Locate the cell with the specified text and output its (X, Y) center coordinate. 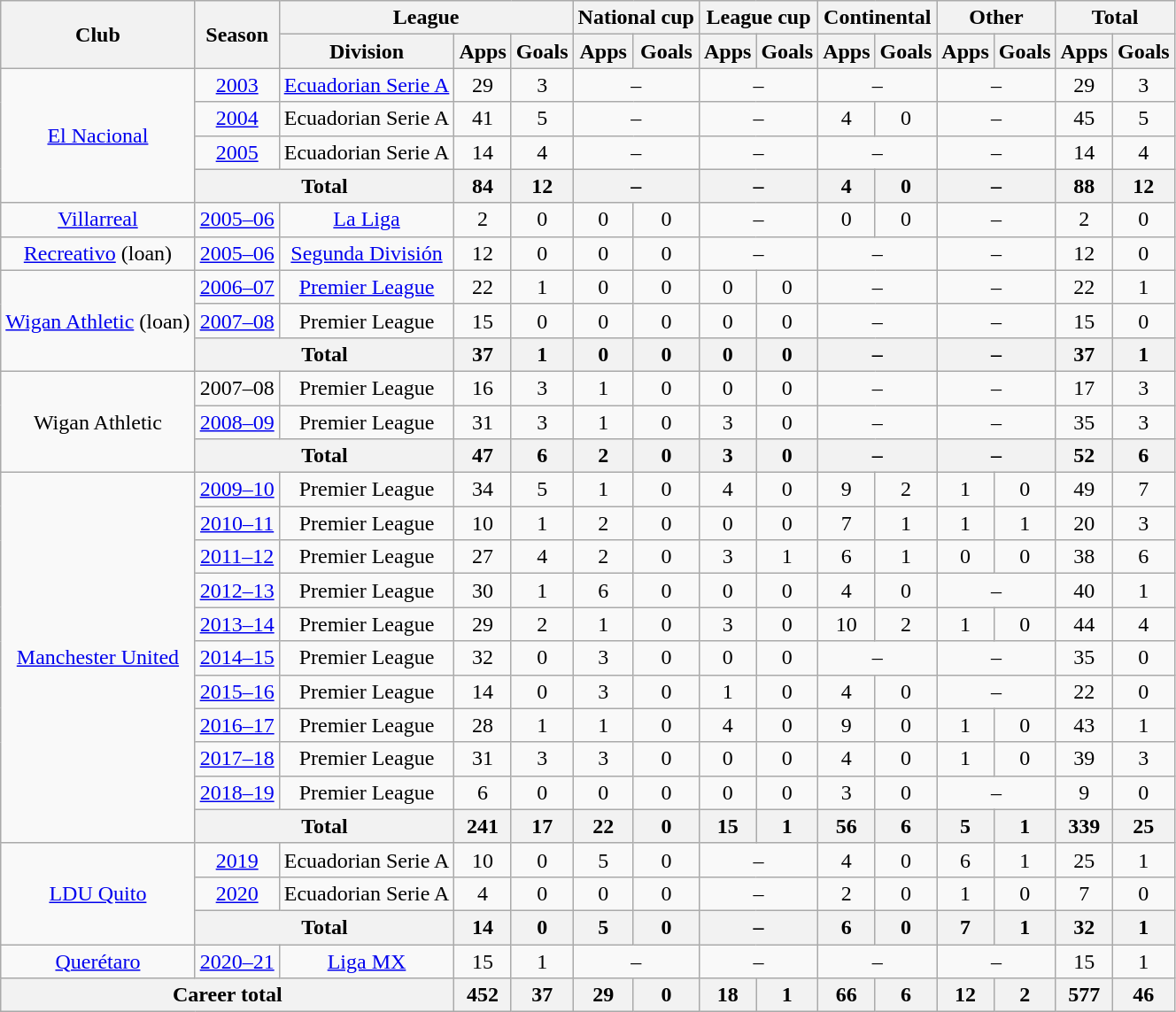
47 (483, 456)
2019 (237, 860)
34 (483, 490)
2016–17 (237, 725)
Manchester United (97, 659)
52 (1084, 456)
Querétaro (97, 961)
Club (97, 35)
45 (1084, 119)
577 (1084, 995)
2008–09 (237, 422)
2013–14 (237, 624)
2004 (237, 119)
43 (1084, 725)
452 (483, 995)
Recreativo (loan) (97, 253)
2011–12 (237, 557)
41 (483, 119)
44 (1084, 624)
2009–10 (237, 490)
2020–21 (237, 961)
40 (1084, 591)
241 (483, 826)
18 (727, 995)
38 (1084, 557)
Wigan Athletic (loan) (97, 321)
27 (483, 557)
El Nacional (97, 135)
84 (483, 186)
La Liga (367, 220)
2012–13 (237, 591)
2010–11 (237, 523)
2014–15 (237, 658)
39 (1084, 759)
2015–16 (237, 691)
339 (1084, 826)
2020 (237, 893)
2003 (237, 85)
46 (1143, 995)
Liga MX (367, 961)
LDU Quito (97, 893)
Villarreal (97, 220)
Continental (878, 18)
Season (237, 35)
2006–07 (237, 287)
88 (1084, 186)
National cup (636, 18)
Career total (228, 995)
66 (847, 995)
16 (483, 388)
2005 (237, 152)
2018–19 (237, 792)
Wigan Athletic (97, 421)
2017–18 (237, 759)
28 (483, 725)
56 (847, 826)
League cup (758, 18)
Segunda División (367, 253)
League (426, 18)
20 (1084, 523)
49 (1084, 490)
Other (996, 18)
30 (483, 591)
Division (367, 51)
